From the cell containing the given text, extract its center point as [x, y] coordinate. 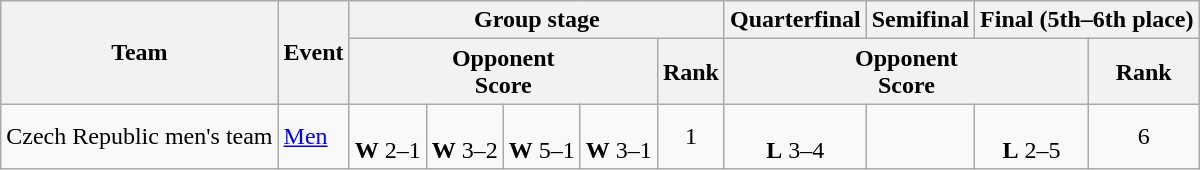
W 2–1 [388, 136]
L 3–4 [795, 136]
Final (5th–6th place) [1087, 20]
Team [140, 52]
6 [1144, 136]
Semifinal [920, 20]
Quarterfinal [795, 20]
W 3–1 [618, 136]
L 2–5 [1032, 136]
Event [314, 52]
Czech Republic men's team [140, 136]
1 [690, 136]
Group stage [536, 20]
Men [314, 136]
W 5–1 [542, 136]
W 3–2 [464, 136]
